Determine the [X, Y] coordinate at the center of the cell enclosing the given text.  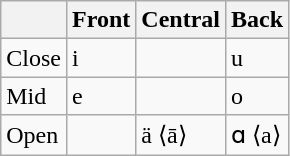
u [256, 58]
i [100, 58]
Central [181, 20]
Back [256, 20]
Front [100, 20]
Close [34, 58]
o [256, 96]
e [100, 96]
ä ⟨ā⟩ [181, 135]
ɑ ⟨a⟩ [256, 135]
Open [34, 135]
Mid [34, 96]
